Detect which cell encompasses the target text, then output its (x, y) center coordinate. 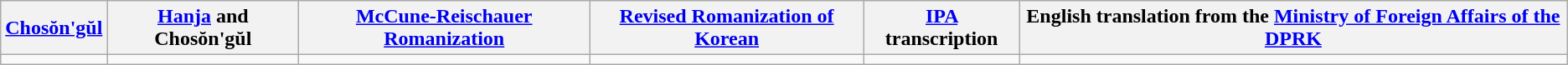
IPA transcription (941, 28)
Revised Romanization of Korean (727, 28)
English translation from the Ministry of Foreign Affairs of the DPRK (1293, 28)
Chosŏn'gŭl (54, 28)
McCune-Reischauer Romanization (444, 28)
Hanja and Chosŏn'gŭl (203, 28)
